Locate the cell with the specified text and output its (x, y) center coordinate. 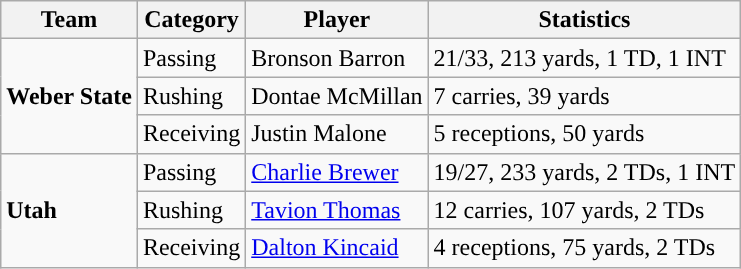
12 carries, 107 yards, 2 TDs (584, 210)
Utah (70, 210)
Bronson Barron (337, 58)
19/27, 233 yards, 2 TDs, 1 INT (584, 172)
Team (70, 20)
Player (337, 20)
Justin Malone (337, 134)
7 carries, 39 yards (584, 96)
Dalton Kincaid (337, 248)
21/33, 213 yards, 1 TD, 1 INT (584, 58)
Category (191, 20)
Weber State (70, 96)
Tavion Thomas (337, 210)
Statistics (584, 20)
5 receptions, 50 yards (584, 134)
4 receptions, 75 yards, 2 TDs (584, 248)
Charlie Brewer (337, 172)
Dontae McMillan (337, 96)
